Output the [X, Y] coordinate of the center of the cell containing the given text.  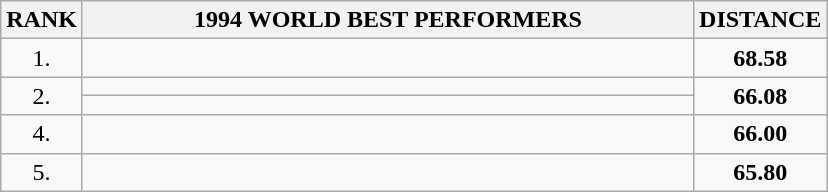
DISTANCE [760, 20]
RANK [42, 20]
4. [42, 134]
65.80 [760, 172]
5. [42, 172]
68.58 [760, 58]
66.08 [760, 96]
1994 WORLD BEST PERFORMERS [388, 20]
66.00 [760, 134]
2. [42, 96]
1. [42, 58]
